Locate the cell with the specified text and output its (X, Y) center coordinate. 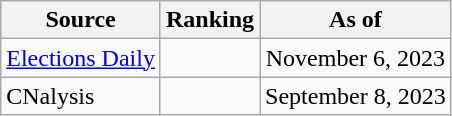
Elections Daily (81, 58)
November 6, 2023 (356, 58)
Ranking (210, 20)
September 8, 2023 (356, 96)
As of (356, 20)
Source (81, 20)
CNalysis (81, 96)
